For the text-containing cell, return its midpoint in (X, Y) coordinate format. 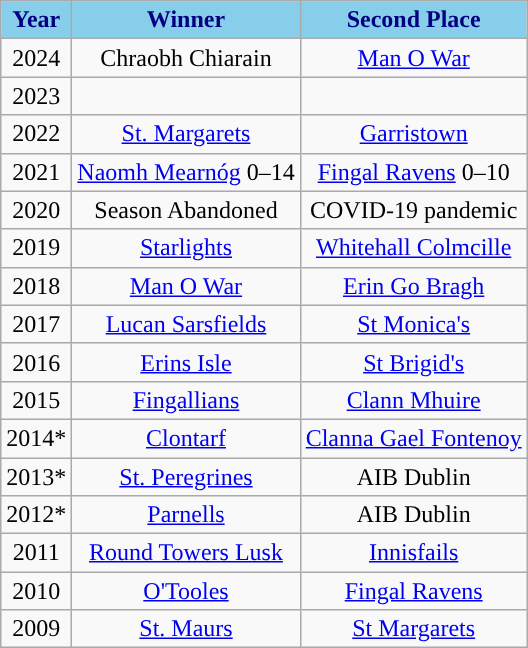
2020 (36, 210)
2018 (36, 286)
St. Peregrines (186, 477)
Clanna Gael Fontenoy (414, 438)
2012* (36, 515)
2021 (36, 172)
Lucan Sarsfields (186, 324)
Starlights (186, 248)
Clann Mhuire (414, 400)
2017 (36, 324)
2010 (36, 591)
2024 (36, 58)
St Brigid's (414, 362)
2015 (36, 400)
St Monica's (414, 324)
Fingal Ravens 0–10 (414, 172)
Season Abandoned (186, 210)
Parnells (186, 515)
St Margarets (414, 629)
Innisfails (414, 553)
Year (36, 20)
Round Towers Lusk (186, 553)
Winner (186, 20)
COVID-19 pandemic (414, 210)
Erins Isle (186, 362)
Second Place (414, 20)
O'Tooles (186, 591)
Naomh Mearnóg 0–14 (186, 172)
Fingal Ravens (414, 591)
Fingallians (186, 400)
Whitehall Colmcille (414, 248)
2023 (36, 96)
2009 (36, 629)
2019 (36, 248)
St. Maurs (186, 629)
Chraobh Chiarain (186, 58)
2016 (36, 362)
St. Margarets (186, 134)
2013* (36, 477)
2014* (36, 438)
2011 (36, 553)
2022 (36, 134)
Erin Go Bragh (414, 286)
Clontarf (186, 438)
Garristown (414, 134)
